From the cell containing the given text, extract its center point as (x, y) coordinate. 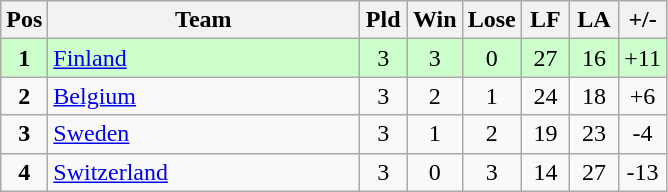
16 (594, 58)
24 (546, 96)
Sweden (204, 134)
23 (594, 134)
Team (204, 20)
+11 (642, 58)
+6 (642, 96)
Belgium (204, 96)
Pos (24, 20)
Pld (384, 20)
4 (24, 172)
LF (546, 20)
Finland (204, 58)
+/- (642, 20)
19 (546, 134)
-4 (642, 134)
-13 (642, 172)
Win (434, 20)
14 (546, 172)
LA (594, 20)
Lose (492, 20)
18 (594, 96)
Switzerland (204, 172)
